Locate the cell with the specified text and output its [X, Y] center coordinate. 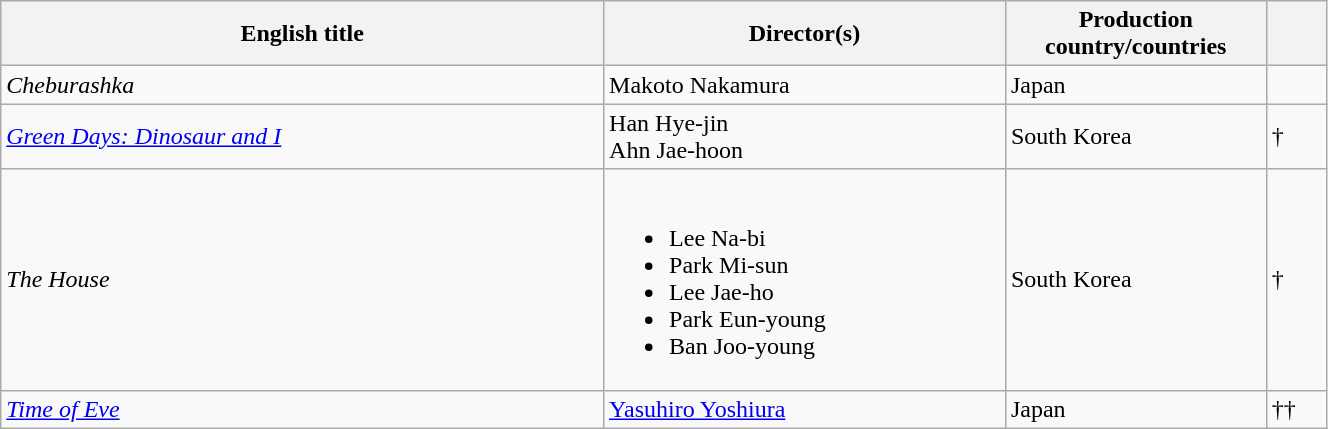
Director(s) [805, 34]
The House [302, 280]
†† [1296, 409]
Production country/countries [1136, 34]
Yasuhiro Yoshiura [805, 409]
Cheburashka [302, 85]
Han Hye-jinAhn Jae-hoon [805, 136]
English title [302, 34]
Time of Eve [302, 409]
Lee Na-biPark Mi-sunLee Jae-hoPark Eun-youngBan Joo-young [805, 280]
Green Days: Dinosaur and I [302, 136]
Makoto Nakamura [805, 85]
